Provide the (x, y) coordinate of the cell's center where the given text is located.  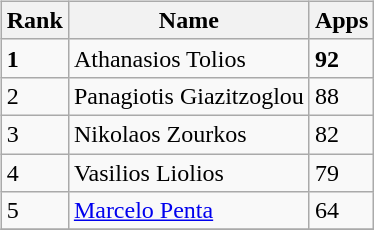
88 (341, 96)
64 (341, 211)
Nikolaos Zourkos (188, 134)
2 (34, 96)
1 (34, 58)
Marcelo Penta (188, 211)
Vasilios Liolios (188, 173)
Name (188, 20)
4 (34, 173)
Athanasios Tolios (188, 58)
3 (34, 134)
79 (341, 173)
Panagiotis Giazitzoglou (188, 96)
92 (341, 58)
Rank (34, 20)
5 (34, 211)
Apps (341, 20)
82 (341, 134)
